Locate the cell with the specified text and output its (X, Y) center coordinate. 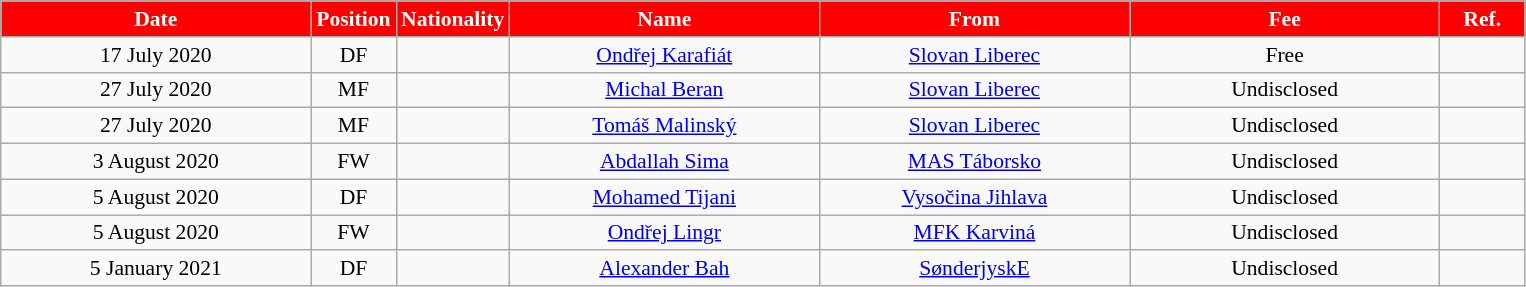
Abdallah Sima (664, 162)
17 July 2020 (156, 55)
Mohamed Tijani (664, 197)
Name (664, 19)
Ondřej Karafiát (664, 55)
Michal Beran (664, 90)
Vysočina Jihlava (974, 197)
5 January 2021 (156, 269)
Ref. (1482, 19)
Position (354, 19)
Alexander Bah (664, 269)
Tomáš Malinský (664, 126)
MFK Karviná (974, 233)
MAS Táborsko (974, 162)
Nationality (452, 19)
Ondřej Lingr (664, 233)
SønderjyskE (974, 269)
Free (1285, 55)
Fee (1285, 19)
Date (156, 19)
From (974, 19)
3 August 2020 (156, 162)
